Capture the cell that displays the provided text and extract its [x, y] central coordinate. 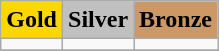
Gold [32, 20]
Silver [98, 20]
Bronze [176, 20]
